Search for the cell housing the specified text and yield its [X, Y] center coordinate. 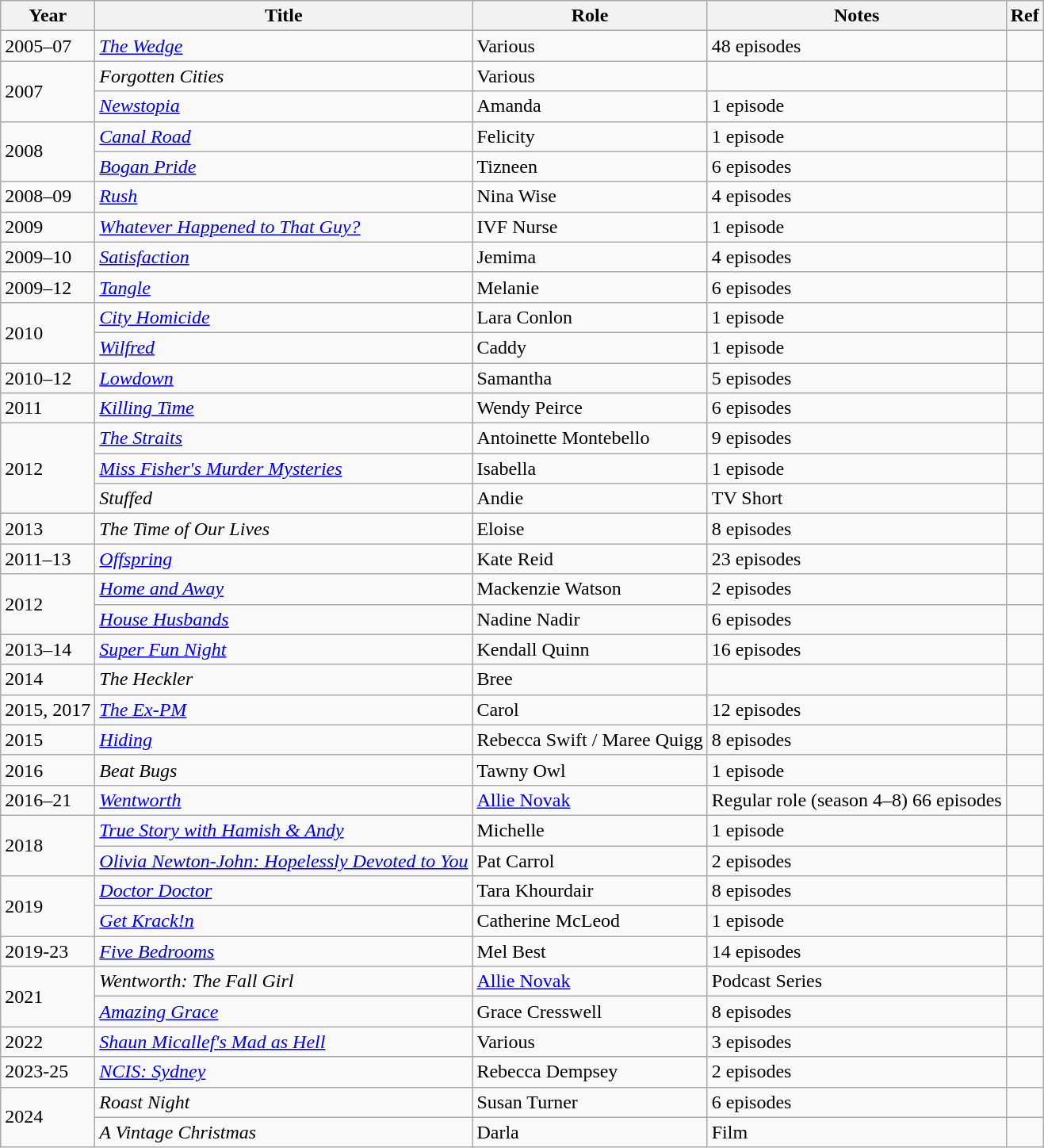
2013 [48, 529]
A Vintage Christmas [284, 1132]
Pat Carrol [590, 860]
2022 [48, 1042]
Shaun Micallef's Mad as Hell [284, 1042]
Catherine McLeod [590, 921]
Role [590, 16]
2008–09 [48, 197]
Rebecca Dempsey [590, 1072]
Canal Road [284, 136]
Bree [590, 679]
The Wedge [284, 46]
5 episodes [856, 378]
The Ex-PM [284, 710]
Doctor Doctor [284, 891]
Caddy [590, 347]
Home and Away [284, 589]
Rush [284, 197]
Lowdown [284, 378]
Bogan Pride [284, 166]
2023-25 [48, 1072]
NCIS: Sydney [284, 1072]
2007 [48, 91]
Andie [590, 499]
Rebecca Swift / Maree Quigg [590, 740]
2024 [48, 1117]
Tizneen [590, 166]
TV Short [856, 499]
Ref [1024, 16]
Olivia Newton-John: Hopelessly Devoted to You [284, 860]
2015, 2017 [48, 710]
Get Krack!n [284, 921]
Mel Best [590, 951]
Wilfred [284, 347]
Antoinette Montebello [590, 438]
Isabella [590, 469]
2010–12 [48, 378]
Podcast Series [856, 982]
Tangle [284, 287]
House Husbands [284, 619]
Super Fun Night [284, 649]
2009 [48, 227]
Kendall Quinn [590, 649]
2021 [48, 997]
2011–13 [48, 559]
12 episodes [856, 710]
Wendy Peirce [590, 408]
Forgotten Cities [284, 76]
2014 [48, 679]
2016 [48, 770]
Beat Bugs [284, 770]
Newstopia [284, 106]
Melanie [590, 287]
2019 [48, 906]
2008 [48, 151]
Film [856, 1132]
Stuffed [284, 499]
Miss Fisher's Murder Mysteries [284, 469]
2011 [48, 408]
Felicity [590, 136]
Grace Cresswell [590, 1012]
Mackenzie Watson [590, 589]
City Homicide [284, 317]
Offspring [284, 559]
Darla [590, 1132]
Susan Turner [590, 1102]
Samantha [590, 378]
23 episodes [856, 559]
16 episodes [856, 649]
14 episodes [856, 951]
Amanda [590, 106]
Five Bedrooms [284, 951]
9 episodes [856, 438]
Amazing Grace [284, 1012]
The Straits [284, 438]
True Story with Hamish & Andy [284, 830]
Whatever Happened to That Guy? [284, 227]
Tawny Owl [590, 770]
Jemima [590, 257]
2009–10 [48, 257]
2009–12 [48, 287]
2018 [48, 845]
Eloise [590, 529]
2010 [48, 332]
Year [48, 16]
Nadine Nadir [590, 619]
Title [284, 16]
Satisfaction [284, 257]
Hiding [284, 740]
Wentworth: The Fall Girl [284, 982]
Roast Night [284, 1102]
Kate Reid [590, 559]
48 episodes [856, 46]
Tara Khourdair [590, 891]
2015 [48, 740]
3 episodes [856, 1042]
IVF Nurse [590, 227]
Notes [856, 16]
Nina Wise [590, 197]
Michelle [590, 830]
Killing Time [284, 408]
2005–07 [48, 46]
2019-23 [48, 951]
Lara Conlon [590, 317]
2013–14 [48, 649]
The Heckler [284, 679]
Carol [590, 710]
The Time of Our Lives [284, 529]
Wentworth [284, 800]
2016–21 [48, 800]
Regular role (season 4–8) 66 episodes [856, 800]
